Find where the given text appears and provide that cell's center as (X, Y) coordinate. 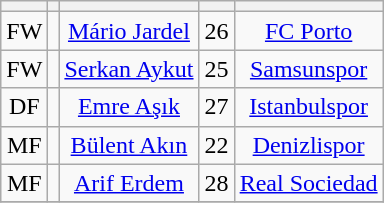
FC Porto (308, 31)
DF (24, 107)
Arif Erdem (129, 183)
Real Sociedad (308, 183)
22 (216, 145)
Samsunspor (308, 69)
Serkan Aykut (129, 69)
25 (216, 69)
Mário Jardel (129, 31)
Denizlispor (308, 145)
Emre Aşık (129, 107)
27 (216, 107)
Istanbulspor (308, 107)
28 (216, 183)
26 (216, 31)
Bülent Akın (129, 145)
